Pinpoint the cell where the given text exists, returning its [x, y] midpoint coordinate. 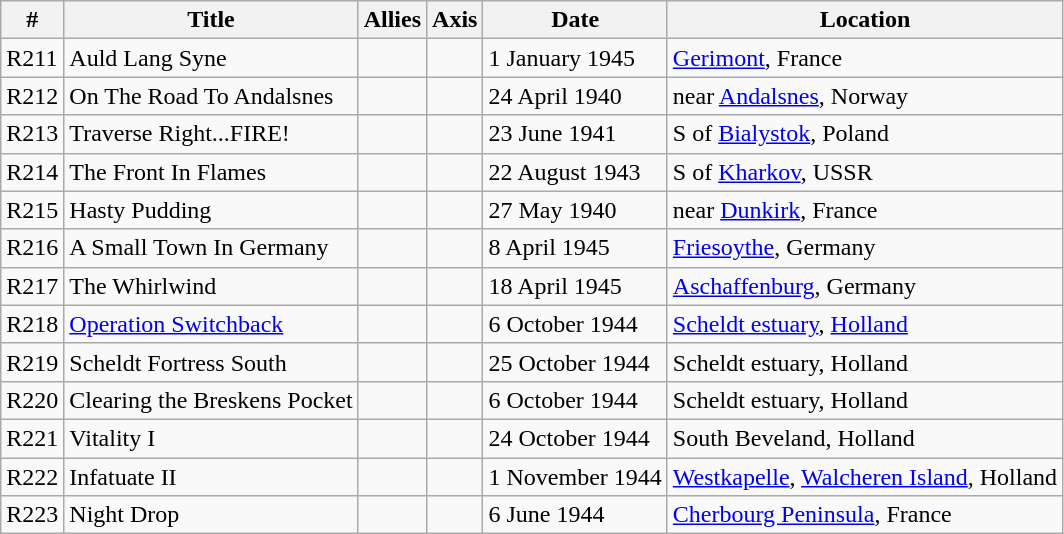
Westkapelle, Walcheren Island, Holland [864, 477]
1 January 1945 [575, 58]
Allies [392, 20]
Night Drop [211, 515]
Traverse Right...FIRE! [211, 134]
Auld Lang Syne [211, 58]
S of Bialystok, Poland [864, 134]
Gerimont, France [864, 58]
R213 [32, 134]
25 October 1944 [575, 362]
Axis [455, 20]
R217 [32, 286]
The Whirlwind [211, 286]
Hasty Pudding [211, 210]
8 April 1945 [575, 248]
R212 [32, 96]
S of Kharkov, USSR [864, 172]
R223 [32, 515]
Date [575, 20]
6 June 1944 [575, 515]
R214 [32, 172]
Clearing the Breskens Pocket [211, 400]
R222 [32, 477]
Title [211, 20]
Friesoythe, Germany [864, 248]
27 May 1940 [575, 210]
R216 [32, 248]
23 June 1941 [575, 134]
# [32, 20]
Operation Switchback [211, 324]
Aschaffenburg, Germany [864, 286]
Vitality I [211, 438]
R218 [32, 324]
18 April 1945 [575, 286]
Location [864, 20]
near Dunkirk, France [864, 210]
Cherbourg Peninsula, France [864, 515]
Infatuate II [211, 477]
24 April 1940 [575, 96]
R211 [32, 58]
R221 [32, 438]
A Small Town In Germany [211, 248]
South Beveland, Holland [864, 438]
Scheldt Fortress South [211, 362]
R220 [32, 400]
On The Road To Andalsnes [211, 96]
22 August 1943 [575, 172]
The Front In Flames [211, 172]
R219 [32, 362]
near Andalsnes, Norway [864, 96]
24 October 1944 [575, 438]
1 November 1944 [575, 477]
R215 [32, 210]
